Extract the (X, Y) coordinate from the center of the cell holding the provided text.  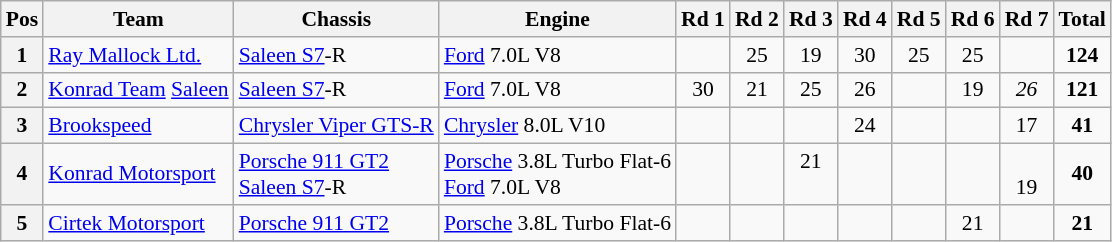
Porsche 911 GT2 (336, 223)
Brookspeed (138, 126)
1 (22, 55)
Chrysler Viper GTS-R (336, 126)
Rd 6 (973, 19)
Porsche 911 GT2Saleen S7-R (336, 174)
3 (22, 126)
Rd 4 (865, 19)
Rd 5 (919, 19)
Porsche 3.8L Turbo Flat-6 (558, 223)
4 (22, 174)
121 (1082, 90)
24 (865, 126)
Rd 7 (1027, 19)
5 (22, 223)
Rd 1 (703, 19)
Cirtek Motorsport (138, 223)
Rd 3 (811, 19)
Rd 2 (757, 19)
41 (1082, 126)
17 (1027, 126)
Chassis (336, 19)
124 (1082, 55)
Ray Mallock Ltd. (138, 55)
Chrysler 8.0L V10 (558, 126)
40 (1082, 174)
Engine (558, 19)
Team (138, 19)
Pos (22, 19)
2 (22, 90)
Konrad Team Saleen (138, 90)
Konrad Motorsport (138, 174)
Total (1082, 19)
Porsche 3.8L Turbo Flat-6Ford 7.0L V8 (558, 174)
